Search for the cell housing the specified text and yield its [x, y] center coordinate. 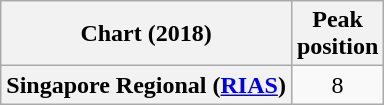
Singapore Regional (RIAS) [146, 85]
Chart (2018) [146, 34]
8 [337, 85]
Peakposition [337, 34]
